Determine the (x, y) coordinate at the center of the cell enclosing the given text.  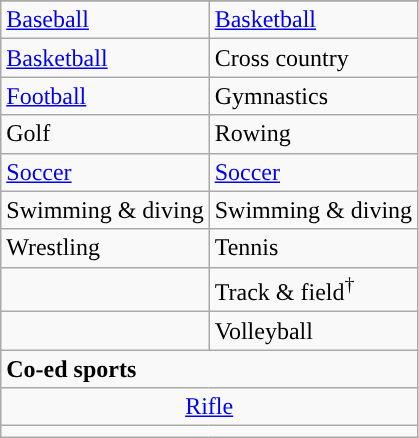
Track & field† (313, 290)
Cross country (313, 58)
Football (105, 96)
Volleyball (313, 331)
Rowing (313, 134)
Tennis (313, 248)
Golf (105, 134)
Baseball (105, 20)
Rifle (210, 407)
Wrestling (105, 248)
Gymnastics (313, 96)
Co-ed sports (210, 369)
